Determine the (X, Y) coordinate at the center of the cell enclosing the given text.  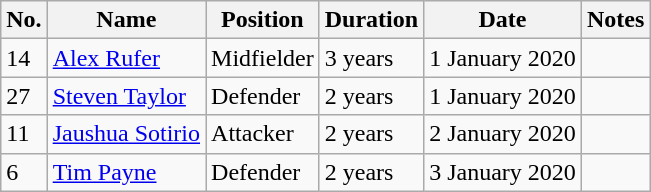
11 (24, 134)
Alex Rufer (126, 58)
Attacker (263, 134)
6 (24, 172)
Steven Taylor (126, 96)
3 January 2020 (503, 172)
Midfielder (263, 58)
Tim Payne (126, 172)
Position (263, 20)
Date (503, 20)
27 (24, 96)
Name (126, 20)
3 years (371, 58)
No. (24, 20)
2 January 2020 (503, 134)
Jaushua Sotirio (126, 134)
Notes (615, 20)
14 (24, 58)
Duration (371, 20)
